Capture the cell that displays the provided text and extract its (X, Y) central coordinate. 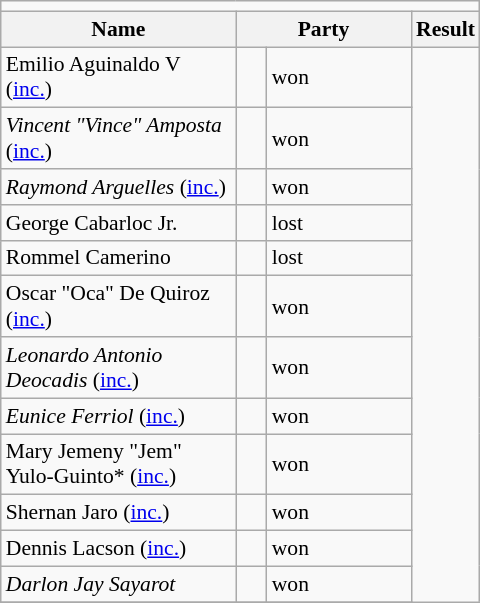
George Cabarloc Jr. (118, 223)
Emilio Aguinaldo V (inc.) (118, 78)
Dennis Lacson (inc.) (118, 549)
Rommel Camerino (118, 258)
Vincent "Vince" Amposta (inc.) (118, 138)
Darlon Jay Sayarot (118, 584)
Name (118, 29)
Eunice Ferriol (inc.) (118, 416)
Oscar "Oca" De Quiroz (inc.) (118, 306)
Leonardo Antonio Deocadis (inc.) (118, 368)
Raymond Arguelles (inc.) (118, 187)
Mary Jemeny "Jem" Yulo-Guinto* (inc.) (118, 464)
Result (446, 29)
Shernan Jaro (inc.) (118, 513)
Party (324, 29)
